Capture the cell that displays the provided text and extract its (x, y) central coordinate. 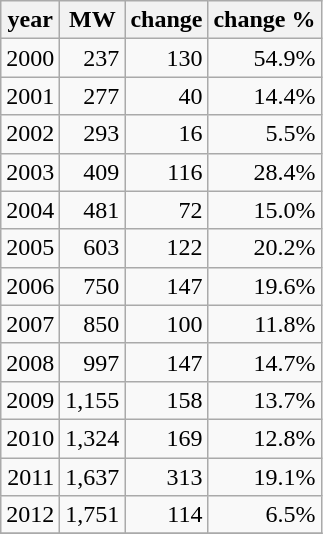
313 (166, 477)
2010 (30, 438)
603 (92, 248)
change % (264, 20)
28.4% (264, 172)
20.2% (264, 248)
158 (166, 400)
15.0% (264, 210)
293 (92, 134)
40 (166, 96)
130 (166, 58)
2005 (30, 248)
2007 (30, 324)
54.9% (264, 58)
14.4% (264, 96)
6.5% (264, 515)
16 (166, 134)
237 (92, 58)
MW (92, 20)
100 (166, 324)
277 (92, 96)
2001 (30, 96)
2008 (30, 362)
2002 (30, 134)
1,155 (92, 400)
1,637 (92, 477)
997 (92, 362)
2009 (30, 400)
year (30, 20)
72 (166, 210)
19.1% (264, 477)
114 (166, 515)
750 (92, 286)
2012 (30, 515)
2000 (30, 58)
2011 (30, 477)
122 (166, 248)
1,324 (92, 438)
481 (92, 210)
change (166, 20)
12.8% (264, 438)
14.7% (264, 362)
116 (166, 172)
2004 (30, 210)
11.8% (264, 324)
13.7% (264, 400)
169 (166, 438)
5.5% (264, 134)
2006 (30, 286)
850 (92, 324)
19.6% (264, 286)
2003 (30, 172)
1,751 (92, 515)
409 (92, 172)
